Capture the cell that displays the provided text and extract its [X, Y] central coordinate. 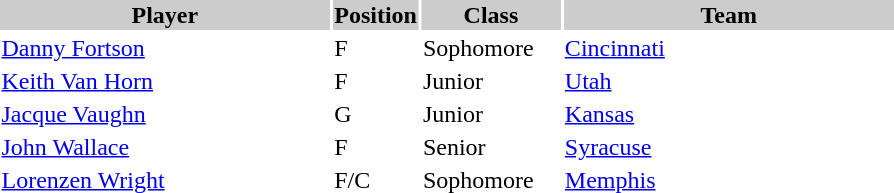
G [376, 114]
Team [728, 15]
Keith Van Horn [165, 81]
Danny Fortson [165, 48]
Jacque Vaughn [165, 114]
Class [490, 15]
John Wallace [165, 147]
Position [376, 15]
Cincinnati [728, 48]
Player [165, 15]
Kansas [728, 114]
Senior [490, 147]
Sophomore [490, 48]
Syracuse [728, 147]
Utah [728, 81]
